Determine the [x, y] coordinate at the center of the cell enclosing the given text.  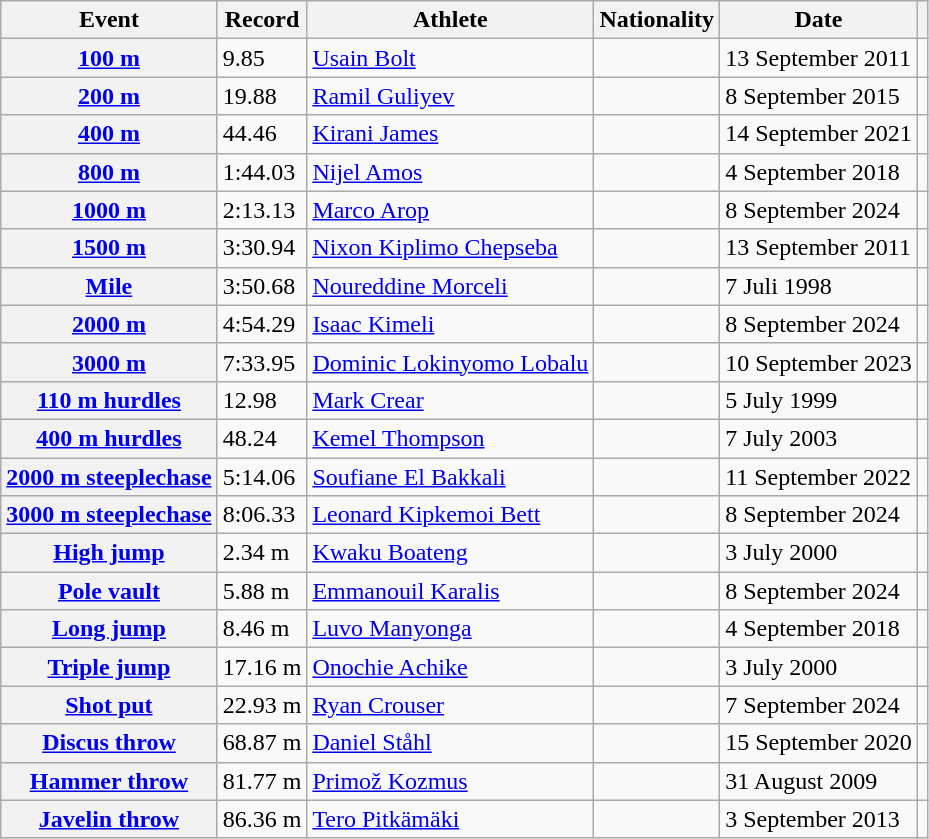
110 m hurdles [109, 400]
Emmanouil Karalis [450, 591]
Leonard Kipkemoi Bett [450, 515]
86.36 m [262, 819]
Athlete [450, 20]
5:14.06 [262, 477]
100 m [109, 58]
Noureddine Morceli [450, 286]
1000 m [109, 210]
Record [262, 20]
3:50.68 [262, 286]
Daniel Ståhl [450, 743]
400 m hurdles [109, 438]
15 September 2020 [819, 743]
3000 m [109, 362]
200 m [109, 96]
8 September 2015 [819, 96]
4:54.29 [262, 324]
Nixon Kiplimo Chepseba [450, 248]
Onochie Achike [450, 667]
2.34 m [262, 553]
Pole vault [109, 591]
68.87 m [262, 743]
Mile [109, 286]
High jump [109, 553]
Mark Crear [450, 400]
5.88 m [262, 591]
Triple jump [109, 667]
1500 m [109, 248]
Long jump [109, 629]
Date [819, 20]
19.88 [262, 96]
48.24 [262, 438]
44.46 [262, 134]
3:30.94 [262, 248]
11 September 2022 [819, 477]
Usain Bolt [450, 58]
Hammer throw [109, 781]
Soufiane El Bakkali [450, 477]
9.85 [262, 58]
3 September 2013 [819, 819]
Shot put [109, 705]
Nijel Amos [450, 172]
Ryan Crouser [450, 705]
400 m [109, 134]
22.93 m [262, 705]
Kwaku Boateng [450, 553]
2000 m [109, 324]
81.77 m [262, 781]
5 July 1999 [819, 400]
Ramil Guliyev [450, 96]
Discus throw [109, 743]
7 July 2003 [819, 438]
Kirani James [450, 134]
Isaac Kimeli [450, 324]
8:06.33 [262, 515]
Marco Arop [450, 210]
31 August 2009 [819, 781]
Kemel Thompson [450, 438]
1:44.03 [262, 172]
2000 m steeplechase [109, 477]
7:33.95 [262, 362]
Nationality [657, 20]
14 September 2021 [819, 134]
7 September 2024 [819, 705]
Luvo Manyonga [450, 629]
Primož Kozmus [450, 781]
7 Juli 1998 [819, 286]
800 m [109, 172]
Javelin throw [109, 819]
2:13.13 [262, 210]
Tero Pitkämäki [450, 819]
Dominic Lokinyomo Lobalu [450, 362]
8.46 m [262, 629]
Event [109, 20]
12.98 [262, 400]
3000 m steeplechase [109, 515]
17.16 m [262, 667]
10 September 2023 [819, 362]
